Scan for the cell matching the given text and deliver its [x, y] coordinate at center. 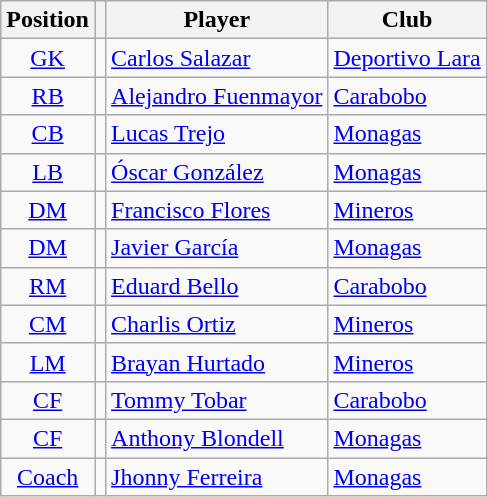
Coach [48, 477]
Tommy Tobar [217, 400]
LB [48, 172]
Brayan Hurtado [217, 362]
GK [48, 58]
Javier García [217, 248]
Alejandro Fuenmayor [217, 96]
Óscar González [217, 172]
RB [48, 96]
CM [48, 324]
Deportivo Lara [407, 58]
LM [48, 362]
Eduard Bello [217, 286]
Francisco Flores [217, 210]
CB [48, 134]
Position [48, 20]
Jhonny Ferreira [217, 477]
Lucas Trejo [217, 134]
Player [217, 20]
Anthony Blondell [217, 438]
Carlos Salazar [217, 58]
Club [407, 20]
RM [48, 286]
Charlis Ortiz [217, 324]
